For the text-containing cell, return its midpoint in (x, y) coordinate format. 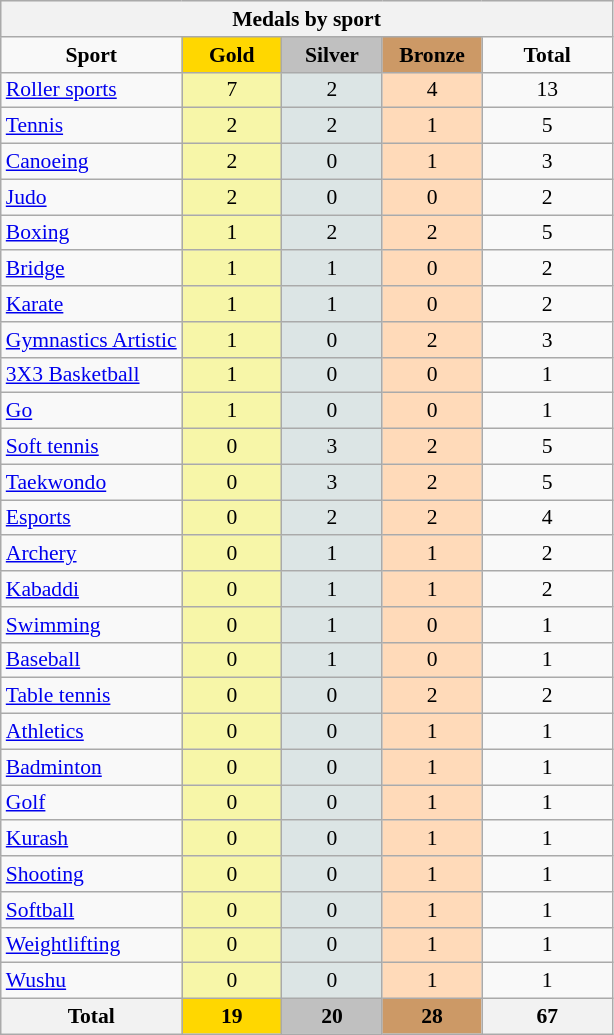
Judo (92, 197)
Athletics (92, 732)
Badminton (92, 767)
13 (547, 90)
Karate (92, 304)
Softball (92, 910)
Golf (92, 803)
Tennis (92, 126)
Bridge (92, 269)
Taekwondo (92, 482)
Bronze (432, 55)
Canoeing (92, 162)
Soft tennis (92, 447)
Kabaddi (92, 589)
28 (432, 1017)
7 (232, 90)
Baseball (92, 660)
Sport (92, 55)
Swimming (92, 625)
Gymnastics Artistic (92, 340)
Wushu (92, 981)
Table tennis (92, 696)
20 (332, 1017)
Esports (92, 518)
Weightlifting (92, 945)
Go (92, 411)
Roller sports (92, 90)
Gold (232, 55)
Medals by sport (307, 19)
Archery (92, 554)
67 (547, 1017)
Kurash (92, 839)
19 (232, 1017)
Boxing (92, 233)
3X3 Basketball (92, 375)
Shooting (92, 874)
Silver (332, 55)
